Output the (x, y) coordinate of the center of the cell containing the given text.  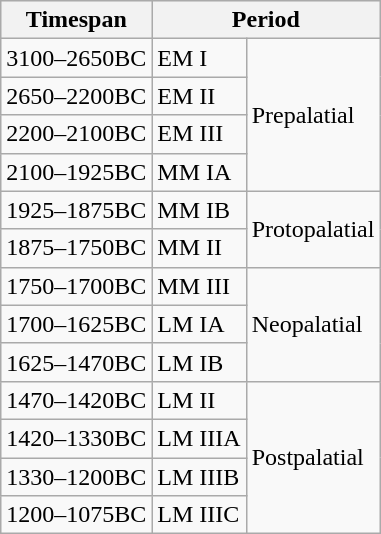
1750–1700BC (76, 286)
Neopalatial (313, 324)
EM I (199, 58)
Postpalatial (313, 457)
1330–1200BC (76, 477)
1875–1750BC (76, 248)
1420–1330BC (76, 438)
2200–2100BC (76, 134)
EM III (199, 134)
Period (266, 20)
MM IB (199, 210)
LM IIIC (199, 515)
LM IA (199, 324)
2100–1925BC (76, 172)
1700–1625BC (76, 324)
1625–1470BC (76, 362)
MM II (199, 248)
Prepalatial (313, 115)
MM III (199, 286)
EM II (199, 96)
LM IIIA (199, 438)
3100–2650BC (76, 58)
Timespan (76, 20)
Protopalatial (313, 229)
1470–1420BC (76, 400)
LM II (199, 400)
LM IIIB (199, 477)
1200–1075BC (76, 515)
LM IB (199, 362)
MM IA (199, 172)
1925–1875BC (76, 210)
2650–2200BC (76, 96)
